Identify which cell holds the provided text, then report its (x, y) central coordinate. 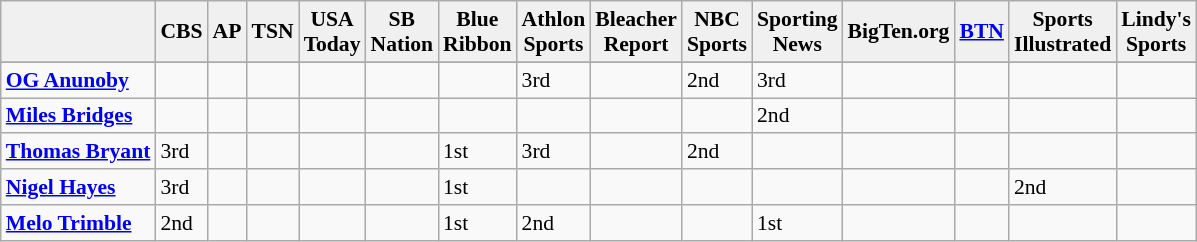
BlueRibbon (478, 32)
Miles Bridges (78, 116)
CBS (181, 32)
TSN (272, 32)
USAToday (332, 32)
BleacherReport (636, 32)
AthlonSports (554, 32)
Nigel Hayes (78, 187)
Thomas Bryant (78, 152)
BigTen.org (899, 32)
Lindy'sSports (1156, 32)
SBNation (402, 32)
AP (228, 32)
OG Anunoby (78, 80)
Melo Trimble (78, 223)
SportingNews (798, 32)
SportsIllustrated (1062, 32)
BTN (982, 32)
NBCSports (717, 32)
